Return [x, y] of the center of cell containing provided text 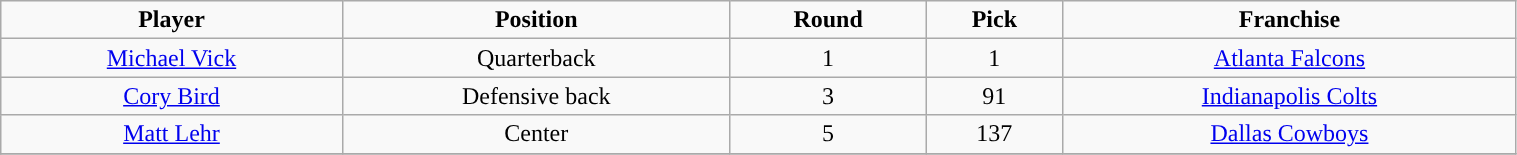
Pick [994, 20]
Atlanta Falcons [1290, 58]
Round [828, 20]
Franchise [1290, 20]
Michael Vick [172, 58]
Defensive back [536, 96]
5 [828, 134]
Indianapolis Colts [1290, 96]
137 [994, 134]
Center [536, 134]
Matt Lehr [172, 134]
Position [536, 20]
91 [994, 96]
3 [828, 96]
Cory Bird [172, 96]
Quarterback [536, 58]
Player [172, 20]
Dallas Cowboys [1290, 134]
